From the cell containing the given text, extract its center point as (x, y) coordinate. 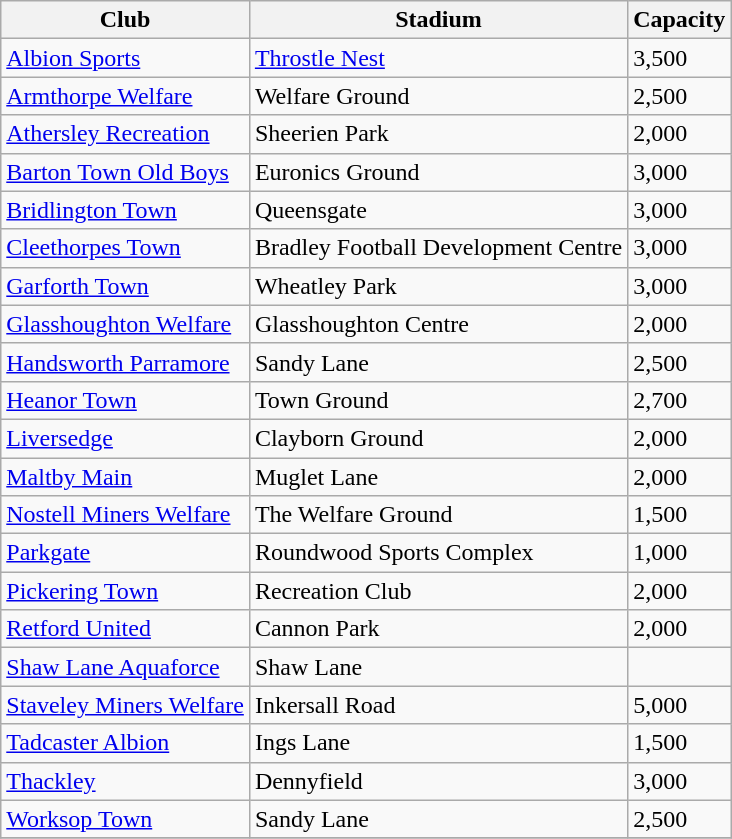
Shaw Lane Aquaforce (126, 667)
Athersley Recreation (126, 134)
Capacity (680, 20)
Thackley (126, 781)
3,500 (680, 58)
Heanor Town (126, 400)
Welfare Ground (438, 96)
Worksop Town (126, 819)
Bridlington Town (126, 210)
Dennyfield (438, 781)
Barton Town Old Boys (126, 172)
Roundwood Sports Complex (438, 553)
Albion Sports (126, 58)
Recreation Club (438, 591)
Bradley Football Development Centre (438, 248)
Queensgate (438, 210)
Garforth Town (126, 286)
Ings Lane (438, 743)
Glasshoughton Centre (438, 324)
Retford United (126, 629)
Parkgate (126, 553)
Sheerien Park (438, 134)
Maltby Main (126, 477)
Nostell Miners Welfare (126, 515)
Staveley Miners Welfare (126, 705)
Stadium (438, 20)
Liversedge (126, 438)
Glasshoughton Welfare (126, 324)
Wheatley Park (438, 286)
Inkersall Road (438, 705)
Shaw Lane (438, 667)
Armthorpe Welfare (126, 96)
2,700 (680, 400)
Club (126, 20)
1,000 (680, 553)
Tadcaster Albion (126, 743)
Euronics Ground (438, 172)
Handsworth Parramore (126, 362)
The Welfare Ground (438, 515)
Throstle Nest (438, 58)
Town Ground (438, 400)
Pickering Town (126, 591)
5,000 (680, 705)
Muglet Lane (438, 477)
Cannon Park (438, 629)
Cleethorpes Town (126, 248)
Clayborn Ground (438, 438)
